Return [X, Y] of the center of cell containing provided text 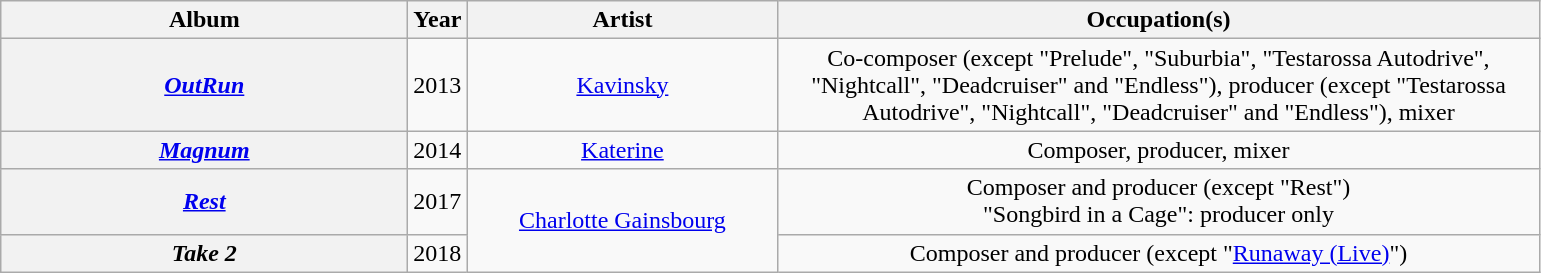
Rest [204, 202]
2018 [438, 253]
2014 [438, 150]
OutRun [204, 85]
Artist [622, 20]
Take 2 [204, 253]
Composer and producer (except "Rest")"Songbird in a Cage": producer only [1158, 202]
Kavinsky [622, 85]
Composer, producer, mixer [1158, 150]
Album [204, 20]
Occupation(s) [1158, 20]
2013 [438, 85]
Year [438, 20]
Charlotte Gainsbourg [622, 220]
2017 [438, 202]
Magnum [204, 150]
Katerine [622, 150]
Composer and producer (except "Runaway (Live)") [1158, 253]
